Return the (x, y) coordinate for the center point of the cell that contains the specified text.  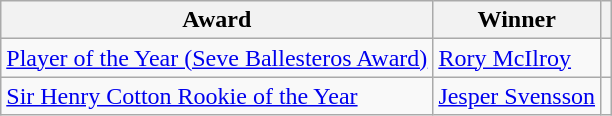
Player of the Year (Seve Ballesteros Award) (217, 58)
Award (217, 20)
Winner (517, 20)
Sir Henry Cotton Rookie of the Year (217, 96)
Rory McIlroy (517, 58)
Jesper Svensson (517, 96)
